Capture the cell that displays the provided text and extract its [x, y] central coordinate. 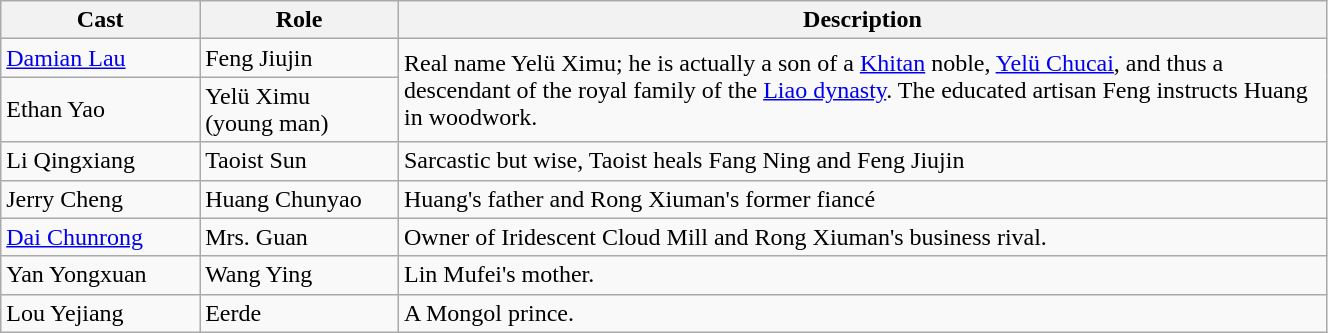
Yan Yongxuan [100, 275]
Yelü Ximu (young man) [300, 110]
Eerde [300, 313]
Mrs. Guan [300, 237]
Taoist Sun [300, 161]
Sarcastic but wise, Taoist heals Fang Ning and Feng Jiujin [862, 161]
Huang's father and Rong Xiuman's former fiancé [862, 199]
Lin Mufei's mother. [862, 275]
Dai Chunrong [100, 237]
Role [300, 20]
Li Qingxiang [100, 161]
Ethan Yao [100, 110]
Feng Jiujin [300, 58]
A Mongol prince. [862, 313]
Cast [100, 20]
Huang Chunyao [300, 199]
Lou Yejiang [100, 313]
Wang Ying [300, 275]
Description [862, 20]
Owner of Iridescent Cloud Mill and Rong Xiuman's business rival. [862, 237]
Jerry Cheng [100, 199]
Damian Lau [100, 58]
